Return [X, Y] of the center of cell containing provided text 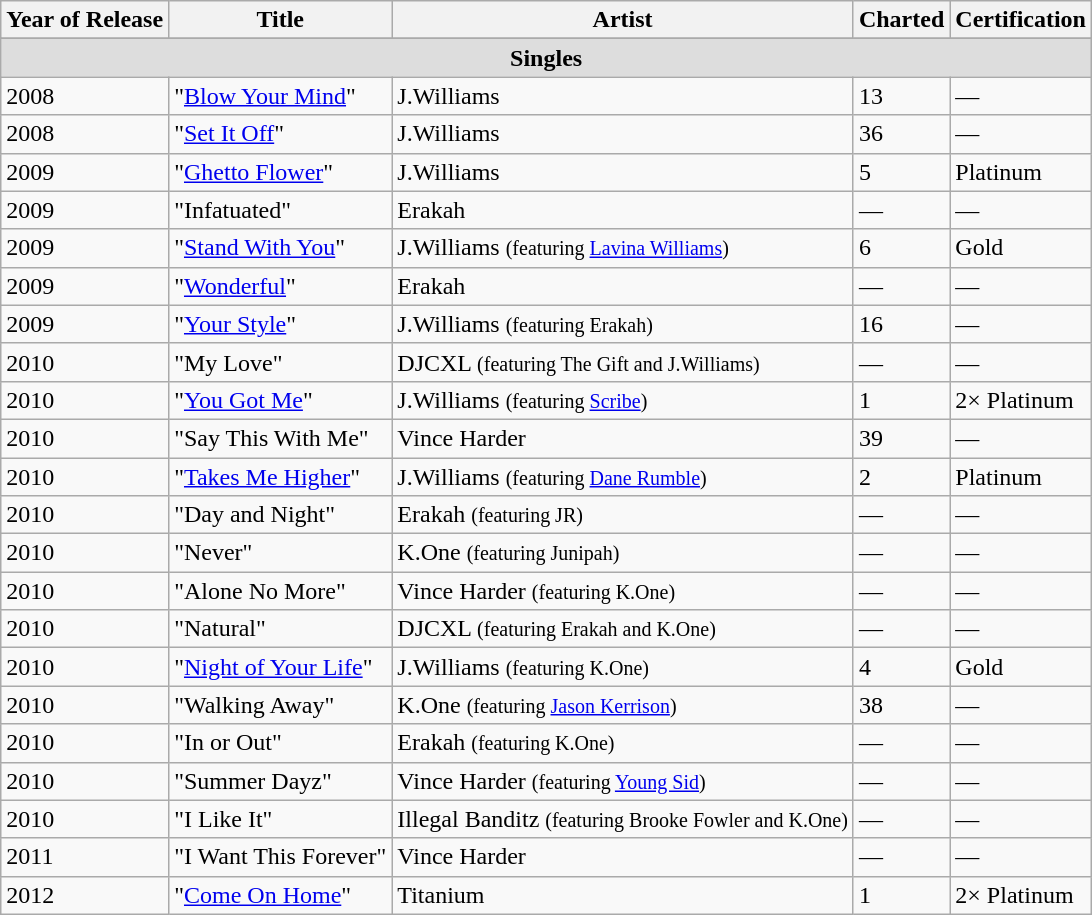
"Takes Me Higher" [280, 477]
39 [901, 438]
2011 [85, 857]
Illegal Banditz (featuring Brooke Fowler and K.One) [623, 819]
"Stand With You" [280, 248]
"My Love" [280, 362]
J.Williams (featuring Lavina Williams) [623, 248]
Singles [546, 58]
Certification [1021, 20]
J.Williams (featuring Erakah) [623, 324]
"I Want This Forever" [280, 857]
"In or Out" [280, 743]
Charted [901, 20]
"Wonderful" [280, 286]
2 [901, 477]
"Night of Your Life" [280, 667]
Erakah (featuring K.One) [623, 743]
"Your Style" [280, 324]
Artist [623, 20]
16 [901, 324]
"Natural" [280, 629]
"You Got Me" [280, 400]
5 [901, 172]
"Infatuated" [280, 210]
36 [901, 134]
"Come On Home" [280, 895]
"Alone No More" [280, 591]
"I Like It" [280, 819]
6 [901, 248]
DJCXL (featuring Erakah and K.One) [623, 629]
"Blow Your Mind" [280, 96]
"Day and Night" [280, 515]
Vince Harder (featuring Young Sid) [623, 781]
2012 [85, 895]
Vince Harder (featuring K.One) [623, 591]
Titanium [623, 895]
"Say This With Me" [280, 438]
38 [901, 705]
DJCXL (featuring The Gift and J.Williams) [623, 362]
Erakah (featuring JR) [623, 515]
4 [901, 667]
Year of Release [85, 20]
"Never" [280, 553]
"Summer Dayz" [280, 781]
Title [280, 20]
K.One (featuring Jason Kerrison) [623, 705]
"Walking Away" [280, 705]
"Ghetto Flower" [280, 172]
"Set It Off" [280, 134]
J.Williams (featuring Dane Rumble) [623, 477]
K.One (featuring Junipah) [623, 553]
J.Williams (featuring K.One) [623, 667]
J.Williams (featuring Scribe) [623, 400]
13 [901, 96]
